Pinpoint the cell where the given text exists, returning its (X, Y) midpoint coordinate. 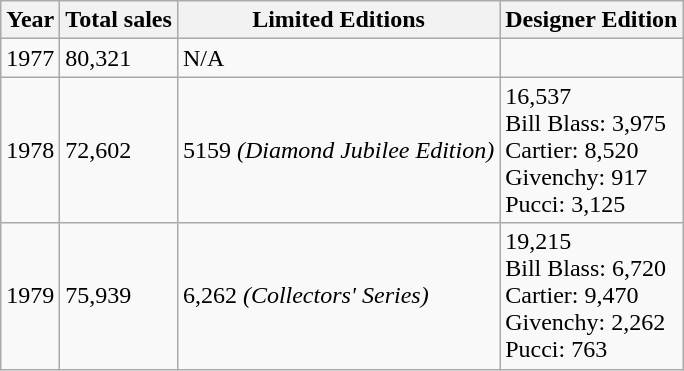
16,537Bill Blass: 3,975Cartier: 8,520Givenchy: 917Pucci: 3,125 (592, 150)
72,602 (119, 150)
19,215Bill Blass: 6,720Cartier: 9,470Givenchy: 2,262Pucci: 763 (592, 296)
1978 (30, 150)
Designer Edition (592, 20)
Year (30, 20)
N/A (338, 58)
75,939 (119, 296)
6,262 (Collectors' Series) (338, 296)
5159 (Diamond Jubilee Edition) (338, 150)
1977 (30, 58)
1979 (30, 296)
Limited Editions (338, 20)
80,321 (119, 58)
Total sales (119, 20)
